Pinpoint the cell where the given text exists, returning its (x, y) midpoint coordinate. 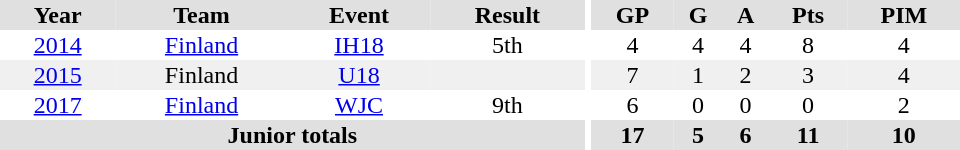
IH18 (359, 45)
1 (698, 75)
9th (507, 105)
Team (202, 15)
A (746, 15)
10 (904, 135)
Result (507, 15)
5 (698, 135)
GP (632, 15)
Pts (808, 15)
Junior totals (292, 135)
8 (808, 45)
G (698, 15)
3 (808, 75)
17 (632, 135)
2015 (58, 75)
PIM (904, 15)
2014 (58, 45)
WJC (359, 105)
7 (632, 75)
5th (507, 45)
Event (359, 15)
Year (58, 15)
U18 (359, 75)
2017 (58, 105)
11 (808, 135)
